Pinpoint the cell where the given text exists, returning its [X, Y] midpoint coordinate. 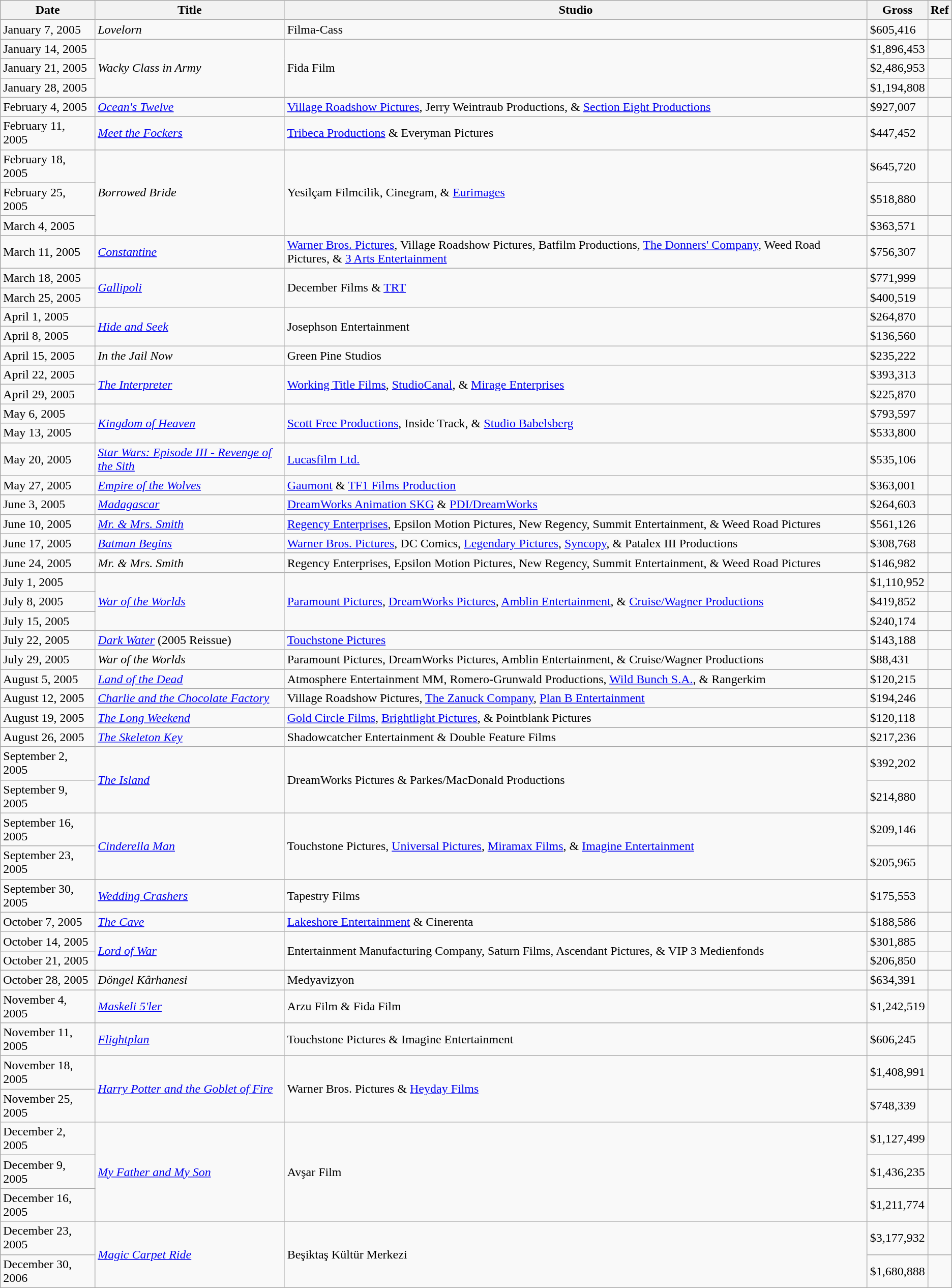
$188,586 [897, 922]
July 8, 2005 [48, 601]
December 16, 2005 [48, 1205]
February 18, 2005 [48, 166]
Arzu Film & Fida Film [576, 1006]
$3,177,932 [897, 1238]
Village Roadshow Pictures, Jerry Weintraub Productions, & Section Eight Productions [576, 107]
$2,486,953 [897, 68]
August 5, 2005 [48, 679]
Yesilçam Filmcilik, Cinegram, & Eurimages [576, 192]
September 9, 2005 [48, 797]
January 21, 2005 [48, 68]
April 8, 2005 [48, 336]
Green Pine Studios [576, 356]
$393,313 [897, 375]
June 3, 2005 [48, 505]
$1,194,808 [897, 87]
$392,202 [897, 763]
Gaumont & TF1 Films Production [576, 485]
$447,452 [897, 133]
November 25, 2005 [48, 1106]
June 10, 2005 [48, 524]
Entertainment Manufacturing Company, Saturn Films, Ascendant Pictures, & VIP 3 Medienfonds [576, 951]
September 30, 2005 [48, 895]
The Cave [190, 922]
Touchstone Pictures [576, 640]
Working Title Films, StudioCanal, & Mirage Enterprises [576, 385]
$400,519 [897, 298]
Touchstone Pictures, Universal Pictures, Miramax Films, & Imagine Entertainment [576, 846]
September 16, 2005 [48, 829]
Filma-Cass [576, 30]
$1,896,453 [897, 49]
December Films & TRT [576, 287]
February 25, 2005 [48, 199]
$235,222 [897, 356]
Gold Circle Films, Brightlight Pictures, & Pointblank Pictures [576, 718]
The Long Weekend [190, 718]
July 15, 2005 [48, 621]
July 29, 2005 [48, 660]
Gross [897, 10]
October 7, 2005 [48, 922]
$88,431 [897, 660]
$214,880 [897, 797]
Madagascar [190, 505]
January 14, 2005 [48, 49]
December 23, 2005 [48, 1238]
Lord of War [190, 951]
Harry Potter and the Goblet of Fire [190, 1089]
Warner Bros. Pictures, Village Roadshow Pictures, Batfilm Productions, The Donners' Company, Weed Road Pictures, & 3 Arts Entertainment [576, 251]
Date [48, 10]
Atmosphere Entertainment MM, Romero-Grunwald Productions, Wild Bunch S.A., & Rangerkim [576, 679]
$927,007 [897, 107]
May 27, 2005 [48, 485]
The Skeleton Key [190, 737]
$209,146 [897, 829]
Maskeli 5'ler [190, 1006]
$1,436,235 [897, 1172]
Ref [940, 10]
Borrowed Bride [190, 192]
$793,597 [897, 414]
August 12, 2005 [48, 698]
June 17, 2005 [48, 543]
Charlie and the Chocolate Factory [190, 698]
$205,965 [897, 863]
May 13, 2005 [48, 433]
Kingdom of Heaven [190, 423]
May 20, 2005 [48, 459]
March 11, 2005 [48, 251]
In the Jail Now [190, 356]
Lovelorn [190, 30]
Touchstone Pictures & Imagine Entertainment [576, 1040]
August 26, 2005 [48, 737]
$363,001 [897, 485]
Land of the Dead [190, 679]
$1,110,952 [897, 582]
$363,571 [897, 225]
$561,126 [897, 524]
$301,885 [897, 941]
$748,339 [897, 1106]
$1,680,888 [897, 1271]
Wacky Class in Army [190, 68]
My Father and My Son [190, 1172]
Constantine [190, 251]
November 11, 2005 [48, 1040]
DreamWorks Animation SKG & PDI/DreamWorks [576, 505]
Empire of the Wolves [190, 485]
Title [190, 10]
September 23, 2005 [48, 863]
$120,118 [897, 718]
$535,106 [897, 459]
$136,560 [897, 336]
February 11, 2005 [48, 133]
$533,800 [897, 433]
$419,852 [897, 601]
July 1, 2005 [48, 582]
April 15, 2005 [48, 356]
February 4, 2005 [48, 107]
Flightplan [190, 1040]
$771,999 [897, 278]
Lucasfilm Ltd. [576, 459]
$206,850 [897, 960]
December 9, 2005 [48, 1172]
June 24, 2005 [48, 563]
April 1, 2005 [48, 317]
Studio [576, 10]
The Island [190, 780]
$143,188 [897, 640]
$606,245 [897, 1040]
March 25, 2005 [48, 298]
Tapestry Films [576, 895]
Star Wars: Episode III - Revenge of the Sith [190, 459]
Josephson Entertainment [576, 327]
Warner Bros. Pictures & Heyday Films [576, 1089]
$264,870 [897, 317]
March 18, 2005 [48, 278]
Avşar Film [576, 1172]
Lakeshore Entertainment & Cinerenta [576, 922]
$308,768 [897, 543]
Hide and Seek [190, 327]
Warner Bros. Pictures, DC Comics, Legendary Pictures, Syncopy, & Patalex III Productions [576, 543]
Magic Carpet Ride [190, 1254]
Tribeca Productions & Everyman Pictures [576, 133]
$1,127,499 [897, 1138]
$146,982 [897, 563]
April 22, 2005 [48, 375]
$756,307 [897, 251]
$194,246 [897, 698]
December 30, 2006 [48, 1271]
Scott Free Productions, Inside Track, & Studio Babelsberg [576, 423]
$1,211,774 [897, 1205]
$175,553 [897, 895]
$634,391 [897, 980]
Fida Film [576, 68]
October 14, 2005 [48, 941]
December 2, 2005 [48, 1138]
Dark Water (2005 Reissue) [190, 640]
Village Roadshow Pictures, The Zanuck Company, Plan B Entertainment [576, 698]
March 4, 2005 [48, 225]
Wedding Crashers [190, 895]
Gallipoli [190, 287]
$217,236 [897, 737]
Döngel Kârhanesi [190, 980]
$240,174 [897, 621]
$225,870 [897, 394]
May 6, 2005 [48, 414]
July 22, 2005 [48, 640]
$518,880 [897, 199]
$264,603 [897, 505]
$605,416 [897, 30]
Shadowcatcher Entertainment & Double Feature Films [576, 737]
Cinderella Man [190, 846]
$120,215 [897, 679]
The Interpreter [190, 385]
Meet the Fockers [190, 133]
April 29, 2005 [48, 394]
September 2, 2005 [48, 763]
Beşiktaş Kültür Merkezi [576, 1254]
October 21, 2005 [48, 960]
$645,720 [897, 166]
November 18, 2005 [48, 1072]
January 7, 2005 [48, 30]
$1,242,519 [897, 1006]
$1,408,991 [897, 1072]
October 28, 2005 [48, 980]
Medyavizyon [576, 980]
August 19, 2005 [48, 718]
Ocean's Twelve [190, 107]
January 28, 2005 [48, 87]
Batman Begins [190, 543]
November 4, 2005 [48, 1006]
DreamWorks Pictures & Parkes/MacDonald Productions [576, 780]
